Search for the cell housing the specified text and yield its (X, Y) center coordinate. 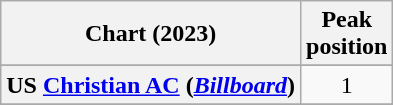
1 (347, 85)
US Christian AC (Billboard) (151, 85)
Chart (2023) (151, 34)
Peakposition (347, 34)
